From the cell containing the given text, extract its center point as (x, y) coordinate. 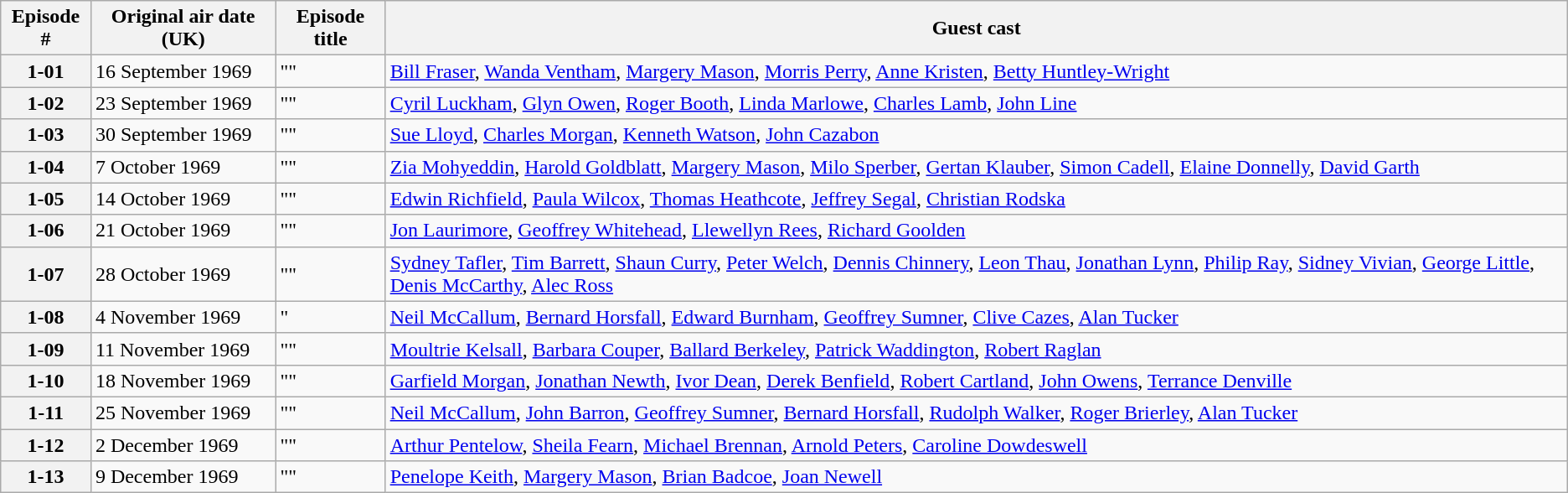
1-01 (46, 71)
Sue Lloyd, Charles Morgan, Kenneth Watson, John Cazabon (977, 135)
7 October 1969 (183, 167)
Guest cast (977, 29)
1-06 (46, 231)
1-04 (46, 167)
9 December 1969 (183, 477)
Garfield Morgan, Jonathan Newth, Ivor Dean, Derek Benfield, Robert Cartland, John Owens, Terrance Denville (977, 381)
1-11 (46, 413)
Jon Laurimore, Geoffrey Whitehead, Llewellyn Rees, Richard Goolden (977, 231)
23 September 1969 (183, 103)
1-02 (46, 103)
18 November 1969 (183, 381)
Neil McCallum, Bernard Horsfall, Edward Burnham, Geoffrey Sumner, Clive Cazes, Alan Tucker (977, 317)
Episode # (46, 29)
Edwin Richfield, Paula Wilcox, Thomas Heathcote, Jeffrey Segal, Christian Rodska (977, 199)
1-08 (46, 317)
1-03 (46, 135)
Neil McCallum, John Barron, Geoffrey Sumner, Bernard Horsfall, Rudolph Walker, Roger Brierley, Alan Tucker (977, 413)
11 November 1969 (183, 349)
2 December 1969 (183, 445)
25 November 1969 (183, 413)
Bill Fraser, Wanda Ventham, Margery Mason, Morris Perry, Anne Kristen, Betty Huntley-Wright (977, 71)
Episode title (330, 29)
Penelope Keith, Margery Mason, Brian Badcoe, Joan Newell (977, 477)
1-09 (46, 349)
1-13 (46, 477)
21 October 1969 (183, 231)
1-12 (46, 445)
Moultrie Kelsall, Barbara Couper, Ballard Berkeley, Patrick Waddington, Robert Raglan (977, 349)
" (330, 317)
Original air date (UK) (183, 29)
14 October 1969 (183, 199)
4 November 1969 (183, 317)
1-10 (46, 381)
Zia Mohyeddin, Harold Goldblatt, Margery Mason, Milo Sperber, Gertan Klauber, Simon Cadell, Elaine Donnelly, David Garth (977, 167)
28 October 1969 (183, 273)
30 September 1969 (183, 135)
1-07 (46, 273)
1-05 (46, 199)
Cyril Luckham, Glyn Owen, Roger Booth, Linda Marlowe, Charles Lamb, John Line (977, 103)
Arthur Pentelow, Sheila Fearn, Michael Brennan, Arnold Peters, Caroline Dowdeswell (977, 445)
16 September 1969 (183, 71)
